Provide the [x, y] coordinate of the cell's center where the given text is located.  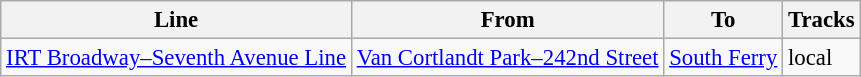
Tracks [822, 20]
To [724, 20]
local [822, 58]
Van Cortlandt Park–242nd Street [507, 58]
IRT Broadway–Seventh Avenue Line [176, 58]
From [507, 20]
South Ferry [724, 58]
Line [176, 20]
